Pinpoint the cell where the given text exists, returning its (x, y) midpoint coordinate. 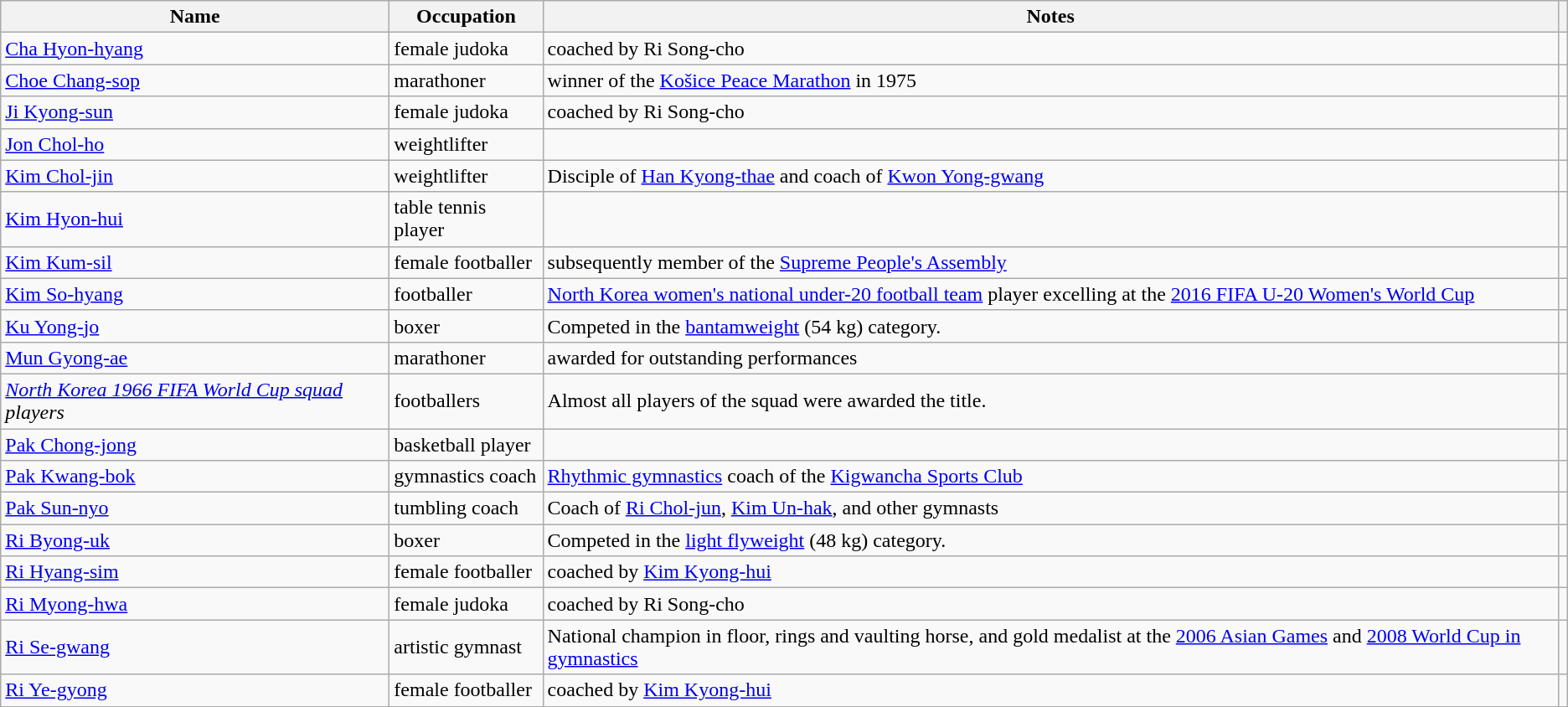
Cha Hyon-hyang (195, 49)
footballer (466, 294)
Competed in the bantamweight (54 kg) category. (1050, 326)
basketball player (466, 445)
Jon Chol-ho (195, 144)
Choe Chang-sop (195, 80)
Pak Chong-jong (195, 445)
Kim Kum-sil (195, 262)
Kim Chol-jin (195, 176)
table tennis player (466, 219)
Almost all players of the squad were awarded the title. (1050, 400)
Pak Sun-nyo (195, 508)
National champion in floor, rings and vaulting horse, and gold medalist at the 2006 Asian Games and 2008 World Cup in gymnastics (1050, 647)
gymnastics coach (466, 477)
Ri Ye-gyong (195, 690)
Ku Yong-jo (195, 326)
Notes (1050, 17)
footballers (466, 400)
Occupation (466, 17)
Pak Kwang-bok (195, 477)
Mun Gyong-ae (195, 358)
North Korea 1966 FIFA World Cup squad players (195, 400)
Rhythmic gymnastics coach of the Kigwancha Sports Club (1050, 477)
Name (195, 17)
Ri Myong-hwa (195, 604)
Ri Hyang-sim (195, 572)
Coach of Ri Chol-jun, Kim Un-hak, and other gymnasts (1050, 508)
Ri Byong-uk (195, 540)
Disciple of Han Kyong-thae and coach of Kwon Yong-gwang (1050, 176)
tumbling coach (466, 508)
Kim Hyon-hui (195, 219)
subsequently member of the Supreme People's Assembly (1050, 262)
North Korea women's national under-20 football team player excelling at the 2016 FIFA U-20 Women's World Cup (1050, 294)
Competed in the light flyweight (48 kg) category. (1050, 540)
Kim So-hyang (195, 294)
Ri Se-gwang (195, 647)
winner of the Košice Peace Marathon in 1975 (1050, 80)
awarded for outstanding performances (1050, 358)
Ji Kyong-sun (195, 112)
artistic gymnast (466, 647)
